Return (x, y) of the center of cell containing provided text 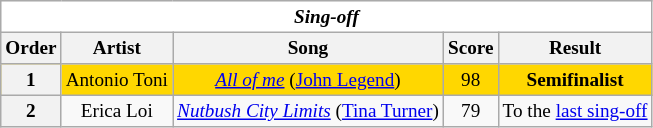
Semifinalist (575, 80)
79 (470, 111)
All of me (John Legend) (308, 80)
Score (470, 48)
Sing-off (326, 17)
Antonio Toni (116, 80)
1 (31, 80)
Song (308, 48)
Nutbush City Limits (Tina Turner) (308, 111)
98 (470, 80)
Erica Loi (116, 111)
To the last sing-off (575, 111)
Artist (116, 48)
2 (31, 111)
Result (575, 48)
Order (31, 48)
